Identify which cell holds the provided text, then report its [X, Y] central coordinate. 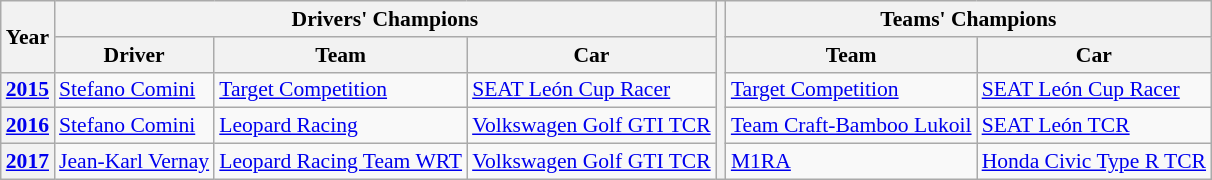
M1RA [852, 162]
2015 [28, 90]
Jean-Karl Vernay [134, 162]
Driver [134, 55]
SEAT León TCR [1094, 126]
Honda Civic Type R TCR [1094, 162]
Leopard Racing [340, 126]
Team Craft-Bamboo Lukoil [852, 126]
Teams' Champions [968, 19]
Leopard Racing Team WRT [340, 162]
2016 [28, 126]
Year [28, 36]
Drivers' Champions [385, 19]
2017 [28, 162]
